Search for the cell housing the specified text and yield its [x, y] center coordinate. 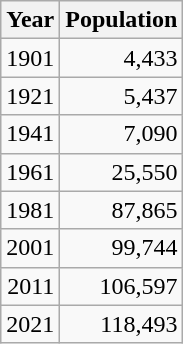
Year [30, 20]
2011 [30, 286]
25,550 [122, 172]
5,437 [122, 96]
2001 [30, 248]
87,865 [122, 210]
Population [122, 20]
118,493 [122, 324]
99,744 [122, 248]
2021 [30, 324]
1941 [30, 134]
1901 [30, 58]
1981 [30, 210]
4,433 [122, 58]
106,597 [122, 286]
7,090 [122, 134]
1921 [30, 96]
1961 [30, 172]
